From the cell containing the given text, extract its center point as (x, y) coordinate. 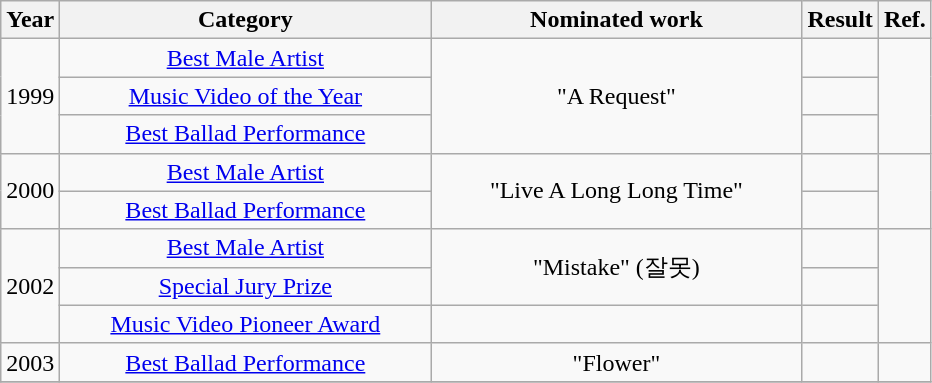
Ref. (904, 20)
"A Request" (616, 96)
1999 (30, 96)
"Mistake" (잘못) (616, 267)
2002 (30, 286)
Year (30, 20)
"Flower" (616, 362)
Nominated work (616, 20)
Music Video Pioneer Award (246, 324)
Result (840, 20)
"Live A Long Long Time" (616, 191)
Special Jury Prize (246, 286)
2000 (30, 191)
2003 (30, 362)
Category (246, 20)
Music Video of the Year (246, 96)
